Pinpoint the cell where the given text exists, returning its [X, Y] midpoint coordinate. 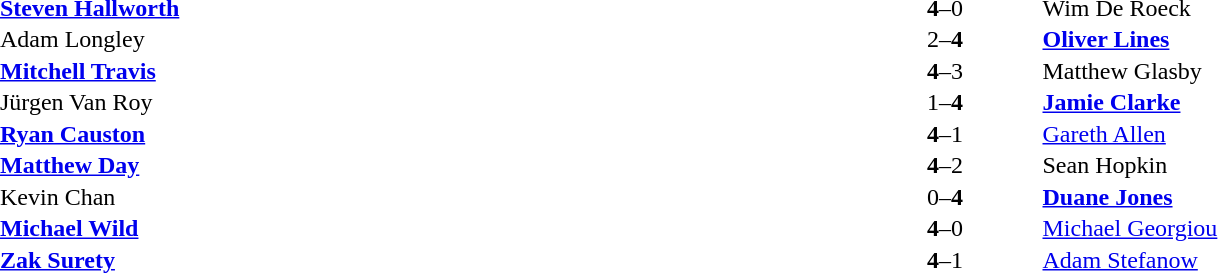
2–4 [944, 39]
4–1 [944, 134]
4–3 [944, 71]
1–4 [944, 103]
4–2 [944, 165]
0–4 [944, 197]
4–0 [944, 229]
